Locate the cell with the specified text and output its [X, Y] center coordinate. 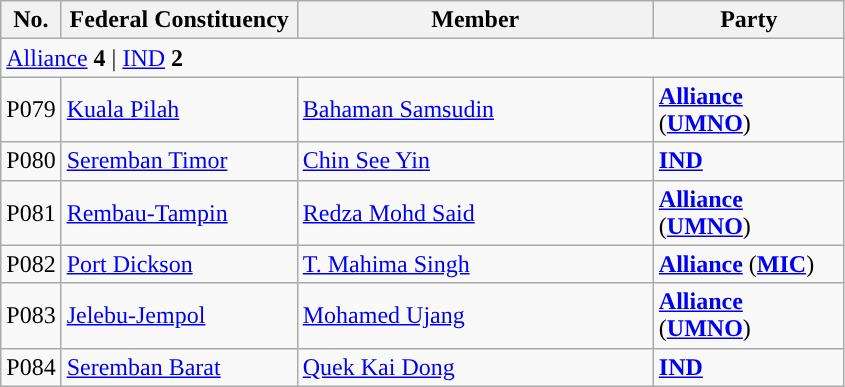
Bahaman Samsudin [475, 110]
Port Dickson [179, 264]
Redza Mohd Said [475, 212]
P080 [31, 161]
P079 [31, 110]
Alliance (MIC) [748, 264]
P081 [31, 212]
Jelebu-Jempol [179, 316]
No. [31, 20]
Alliance 4 | IND 2 [423, 58]
Chin See Yin [475, 161]
Seremban Timor [179, 161]
Member [475, 20]
P084 [31, 367]
Party [748, 20]
Quek Kai Dong [475, 367]
Kuala Pilah [179, 110]
Rembau-Tampin [179, 212]
Federal Constituency [179, 20]
T. Mahima Singh [475, 264]
P082 [31, 264]
Mohamed Ujang [475, 316]
P083 [31, 316]
Seremban Barat [179, 367]
